Capture the cell that displays the provided text and extract its (x, y) central coordinate. 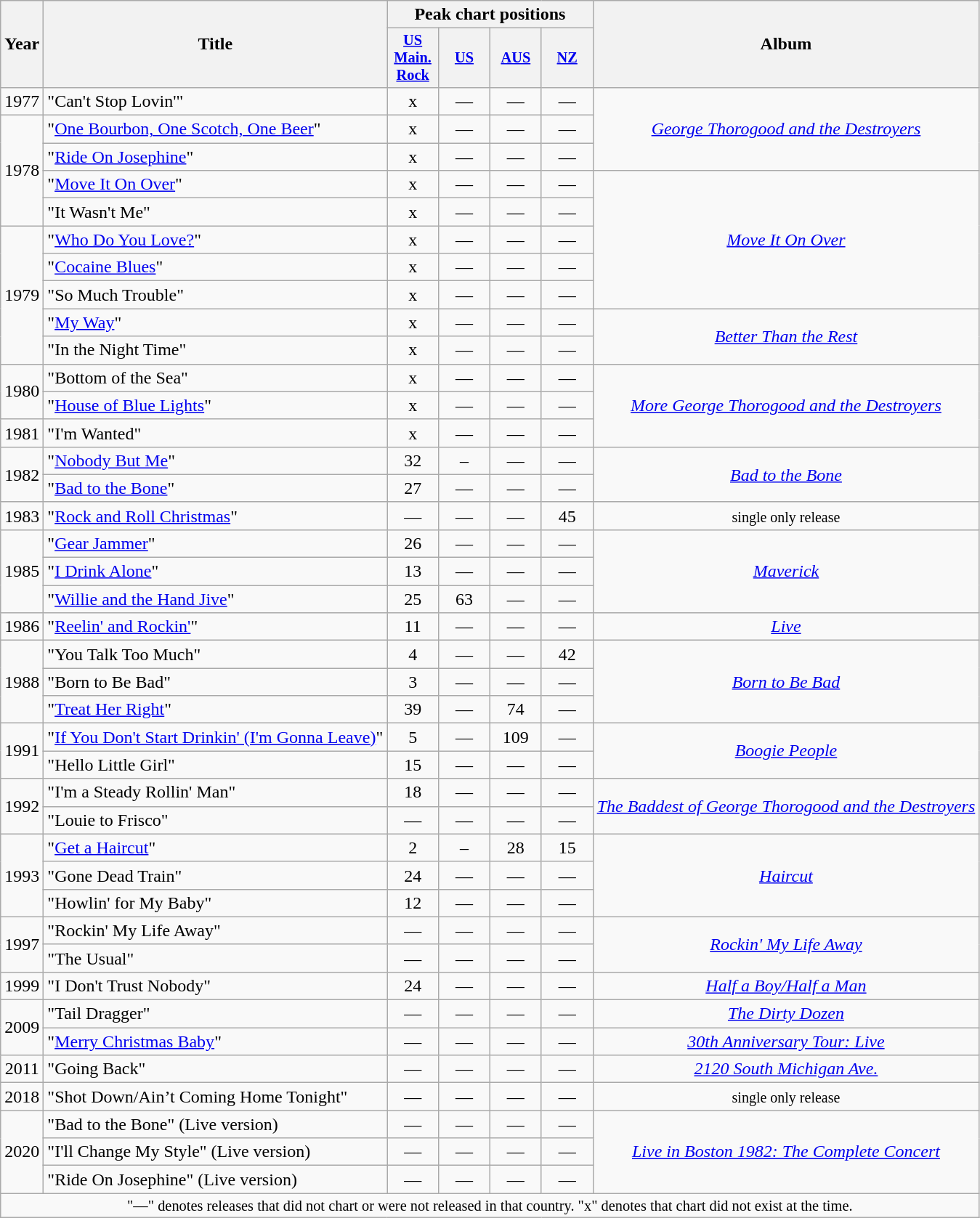
1979 (22, 295)
Half a Boy/Half a Man (786, 986)
"One Bourbon, One Scotch, One Beer" (215, 129)
"Merry Christmas Baby" (215, 1042)
"Rock and Roll Christmas" (215, 516)
"The Usual" (215, 958)
"Bad to the Bone" (Live version) (215, 1124)
11 (413, 627)
"I Drink Alone" (215, 572)
Title (215, 44)
"Born to Be Bad" (215, 682)
1980 (22, 391)
1983 (22, 516)
More George Thorogood and the Destroyers (786, 405)
1977 (22, 101)
"Gone Dead Train" (215, 875)
42 (567, 654)
1997 (22, 944)
George Thorogood and the Destroyers (786, 129)
74 (516, 710)
"Ride On Josephine" (215, 157)
"Treat Her Right" (215, 710)
"Nobody But Me" (215, 460)
"I'll Change My Style" (Live version) (215, 1152)
109 (516, 737)
1988 (22, 682)
US (465, 58)
12 (413, 903)
Rockin' My Life Away (786, 944)
Born to Be Bad (786, 682)
"You Talk Too Much" (215, 654)
"Willie and the Hand Jive" (215, 599)
AUS (516, 58)
"I'm a Steady Rollin' Man" (215, 792)
"Ride On Josephine" (Live version) (215, 1180)
"It Wasn't Me" (215, 212)
32 (413, 460)
"House of Blue Lights" (215, 405)
"I'm Wanted" (215, 433)
18 (413, 792)
25 (413, 599)
"Cocaine Blues" (215, 267)
3 (413, 682)
Maverick (786, 571)
Boogie People (786, 751)
1978 (22, 171)
"Rockin' My Life Away" (215, 930)
"In the Night Time" (215, 350)
NZ (567, 58)
US Main. Rock (413, 58)
"My Way" (215, 322)
1985 (22, 571)
"Move It On Over" (215, 184)
13 (413, 572)
The Baddest of George Thorogood and the Destroyers (786, 806)
"Gear Jammer" (215, 543)
63 (465, 599)
1986 (22, 627)
28 (516, 848)
"I Don't Trust Nobody" (215, 986)
1982 (22, 474)
39 (413, 710)
Live in Boston 1982: The Complete Concert (786, 1152)
"—" denotes releases that did not chart or were not released in that country. "x" denotes that chart did not exist at the time. (490, 1206)
"Bottom of the Sea" (215, 378)
2011 (22, 1069)
"Who Do You Love?" (215, 240)
1993 (22, 875)
"Tail Dragger" (215, 1014)
27 (413, 488)
"If You Don't Start Drinkin' (I'm Gonna Leave)" (215, 737)
1991 (22, 751)
2020 (22, 1152)
Album (786, 44)
2018 (22, 1097)
26 (413, 543)
Peak chart positions (490, 15)
2009 (22, 1028)
2120 South Michigan Ave. (786, 1069)
Live (786, 627)
4 (413, 654)
Year (22, 44)
The Dirty Dozen (786, 1014)
"Can't Stop Lovin'" (215, 101)
"Shot Down/Ain’t Coming Home Tonight" (215, 1097)
"Going Back" (215, 1069)
"So Much Trouble" (215, 295)
"Louie to Frisco" (215, 820)
1992 (22, 806)
Move It On Over (786, 240)
Haircut (786, 875)
"Bad to the Bone" (215, 488)
2 (413, 848)
Better Than the Rest (786, 336)
"Get a Haircut" (215, 848)
45 (567, 516)
1981 (22, 433)
5 (413, 737)
Bad to the Bone (786, 474)
"Reelin' and Rockin'" (215, 627)
"Hello Little Girl" (215, 765)
30th Anniversary Tour: Live (786, 1042)
"Howlin' for My Baby" (215, 903)
1999 (22, 986)
